Extract the [X, Y] coordinate from the center of the cell holding the provided text.  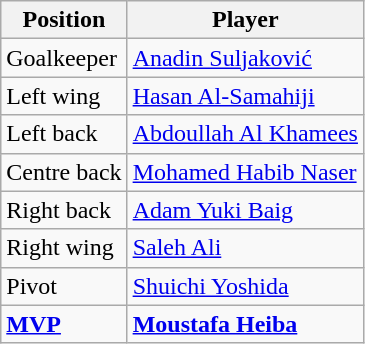
Moustafa Heiba [245, 324]
Goalkeeper [64, 58]
Pivot [64, 286]
Anadin Suljaković [245, 58]
Saleh Ali [245, 248]
Adam Yuki Baig [245, 210]
MVP [64, 324]
Shuichi Yoshida [245, 286]
Player [245, 20]
Centre back [64, 172]
Mohamed Habib Naser [245, 172]
Left back [64, 134]
Position [64, 20]
Right back [64, 210]
Hasan Al-Samahiji [245, 96]
Right wing [64, 248]
Left wing [64, 96]
Abdoullah Al Khamees [245, 134]
